From the cell containing the given text, extract its center point as (x, y) coordinate. 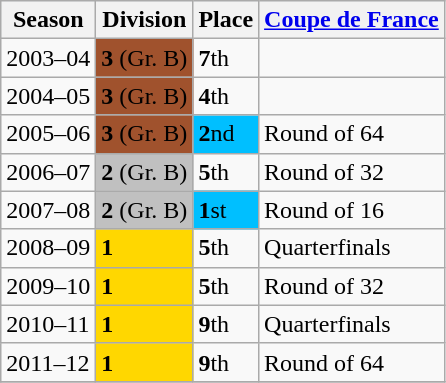
Round of 16 (352, 210)
2006–07 (48, 172)
Place (226, 20)
1st (226, 210)
2003–04 (48, 58)
7th (226, 58)
2nd (226, 134)
4th (226, 96)
2008–09 (48, 248)
2011–12 (48, 362)
Coupe de France (352, 20)
Division (144, 20)
2005–06 (48, 134)
2010–11 (48, 324)
2007–08 (48, 210)
2004–05 (48, 96)
2009–10 (48, 286)
Season (48, 20)
